Scan for the cell matching the given text and deliver its [X, Y] coordinate at center. 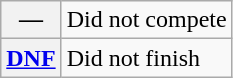
— [31, 20]
Did not finish [146, 58]
DNF [31, 58]
Did not compete [146, 20]
